Detect which cell encompasses the target text, then output its (X, Y) center coordinate. 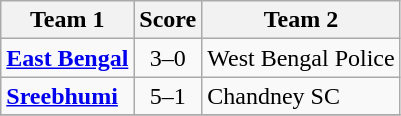
East Bengal (68, 58)
Team 1 (68, 20)
3–0 (168, 58)
5–1 (168, 96)
Score (168, 20)
West Bengal Police (301, 58)
Team 2 (301, 20)
Sreebhumi (68, 96)
Chandney SC (301, 96)
